Output the [x, y] coordinate of the center of the cell containing the given text.  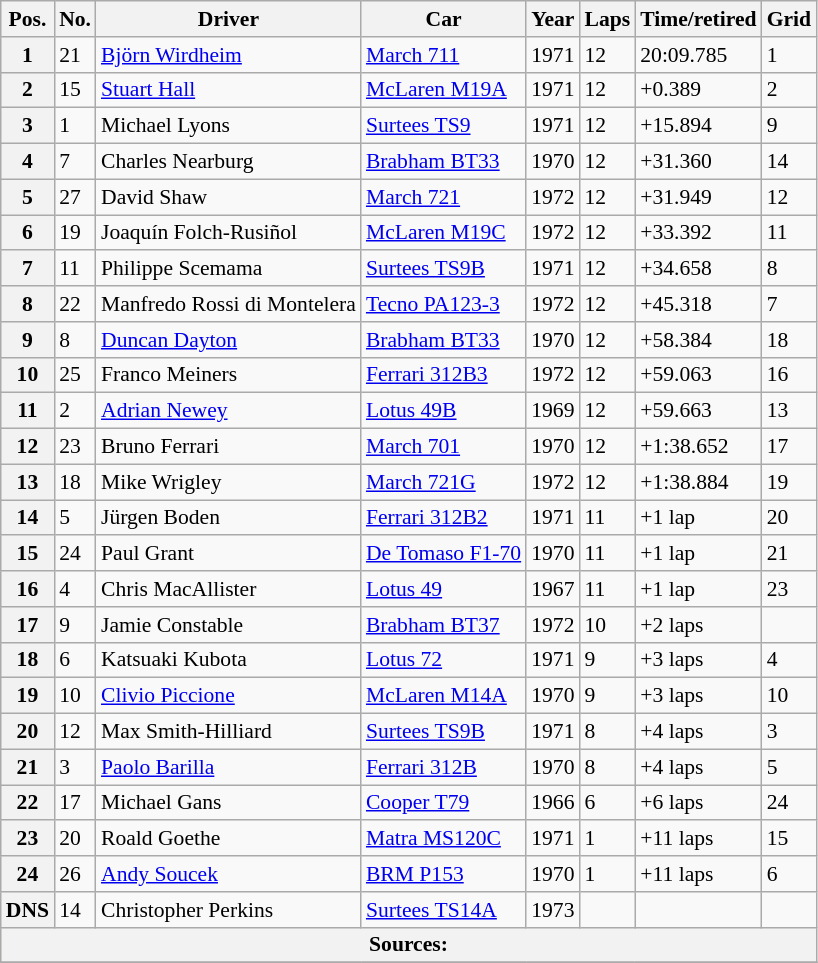
1973 [552, 910]
Paolo Barilla [228, 767]
Sources: [408, 945]
March 721G [444, 482]
Michael Gans [228, 803]
De Tomaso F1-70 [444, 554]
McLaren M19C [444, 233]
Chris MacAllister [228, 589]
25 [75, 375]
No. [75, 19]
McLaren M14A [444, 696]
Mike Wrigley [228, 482]
Stuart Hall [228, 90]
Lotus 72 [444, 660]
Björn Wirdheim [228, 55]
+0.389 [698, 90]
Michael Lyons [228, 126]
Ferrari 312B [444, 767]
Katsuaki Kubota [228, 660]
Grid [790, 19]
+2 laps [698, 625]
Clivio Piccione [228, 696]
Max Smith-Hilliard [228, 732]
+59.663 [698, 411]
+59.063 [698, 375]
Bruno Ferrari [228, 447]
March 711 [444, 55]
26 [75, 874]
David Shaw [228, 197]
March 721 [444, 197]
Ferrari 312B3 [444, 375]
+45.318 [698, 304]
1969 [552, 411]
BRM P153 [444, 874]
Ferrari 312B2 [444, 518]
Time/retired [698, 19]
1967 [552, 589]
Joaquín Folch-Rusiñol [228, 233]
Manfredo Rossi di Montelera [228, 304]
Cooper T79 [444, 803]
March 701 [444, 447]
McLaren M19A [444, 90]
Franco Meiners [228, 375]
+34.658 [698, 269]
+1:38.884 [698, 482]
Driver [228, 19]
Tecno PA123-3 [444, 304]
+33.392 [698, 233]
+58.384 [698, 340]
+1:38.652 [698, 447]
Christopher Perkins [228, 910]
+31.949 [698, 197]
Jamie Constable [228, 625]
Duncan Dayton [228, 340]
+15.894 [698, 126]
+31.360 [698, 162]
Lotus 49B [444, 411]
1966 [552, 803]
27 [75, 197]
Year [552, 19]
Car [444, 19]
Andy Soucek [228, 874]
DNS [28, 910]
Adrian Newey [228, 411]
Matra MS120C [444, 839]
Charles Nearburg [228, 162]
Pos. [28, 19]
Philippe Scemama [228, 269]
Jürgen Boden [228, 518]
Laps [607, 19]
Roald Goethe [228, 839]
Surtees TS9 [444, 126]
20:09.785 [698, 55]
Surtees TS14A [444, 910]
Paul Grant [228, 554]
Lotus 49 [444, 589]
Brabham BT37 [444, 625]
+6 laps [698, 803]
